Return [X, Y] of the center of cell containing provided text 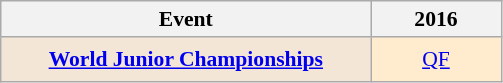
World Junior Championships [186, 60]
2016 [436, 19]
Event [186, 19]
QF [436, 60]
